Scan for the cell matching the given text and deliver its [x, y] coordinate at center. 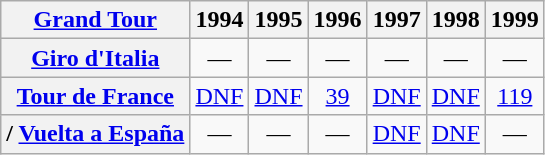
/ Vuelta a España [96, 134]
1999 [514, 20]
1996 [338, 20]
Grand Tour [96, 20]
Giro d'Italia [96, 58]
1994 [220, 20]
39 [338, 96]
1998 [456, 20]
1995 [278, 20]
1997 [396, 20]
Tour de France [96, 96]
119 [514, 96]
